Provide the (x, y) coordinate of the cell's center where the given text is located.  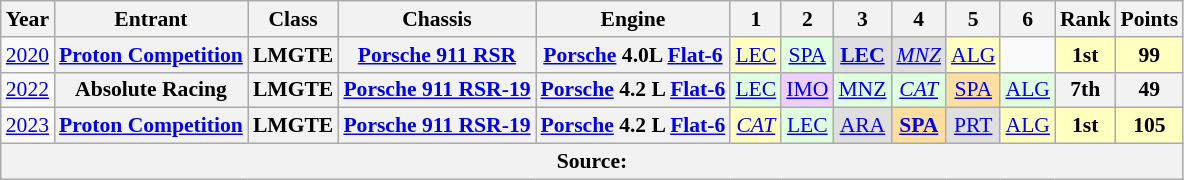
Porsche 4.0L Flat-6 (634, 55)
2022 (28, 90)
PRT (973, 126)
IMO (807, 90)
Points (1150, 19)
Chassis (436, 19)
Absolute Racing (151, 90)
99 (1150, 55)
7th (1086, 90)
Engine (634, 19)
6 (1027, 19)
2020 (28, 55)
Rank (1086, 19)
49 (1150, 90)
2023 (28, 126)
105 (1150, 126)
1 (756, 19)
ARA (862, 126)
Source: (592, 162)
Porsche 911 RSR (436, 55)
Class (293, 19)
2 (807, 19)
Entrant (151, 19)
3 (862, 19)
4 (918, 19)
5 (973, 19)
Year (28, 19)
